Return [X, Y] of the center of cell containing provided text 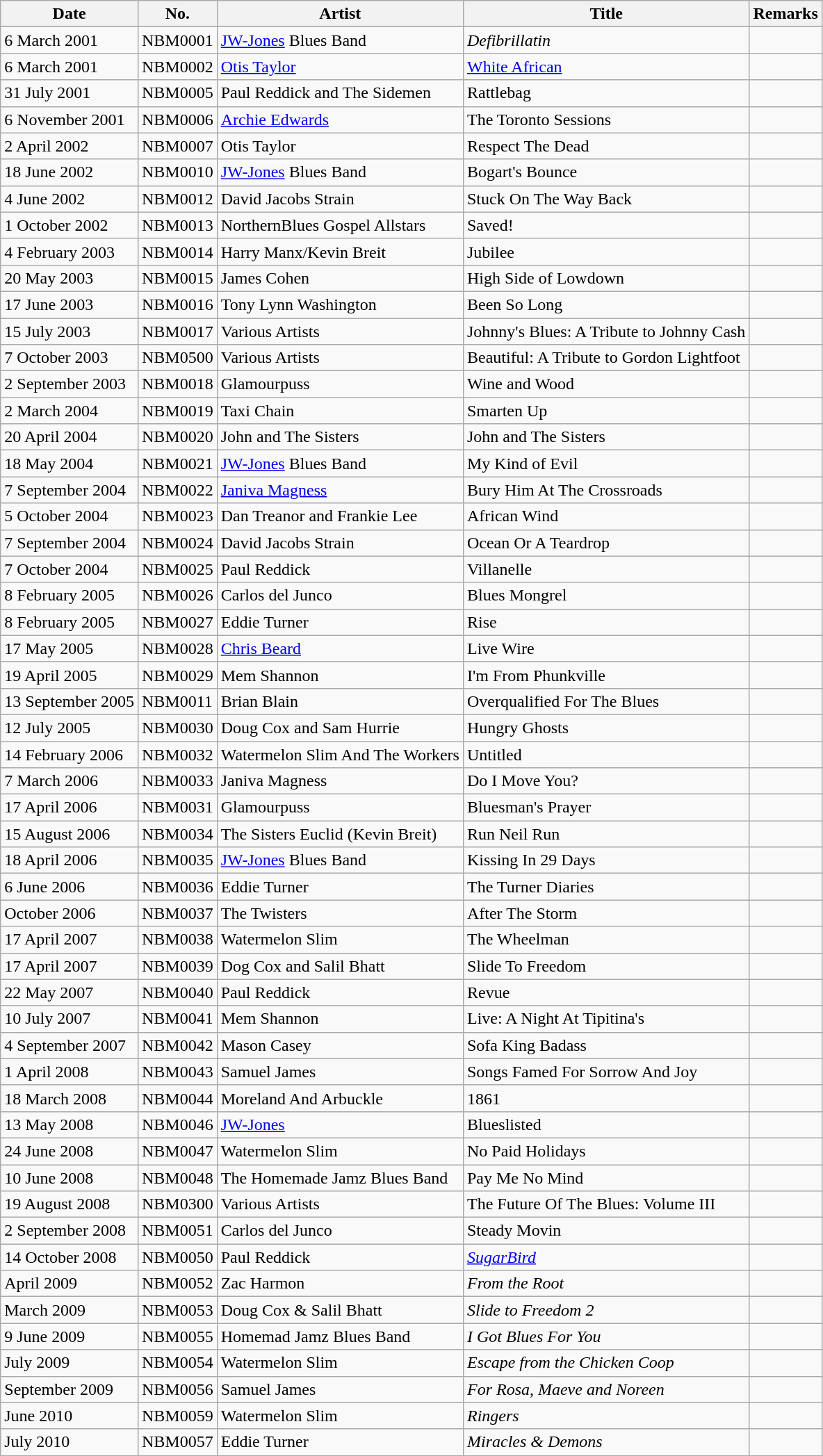
Overqualified For The Blues [606, 701]
13 September 2005 [70, 701]
Revue [606, 992]
4 February 2003 [70, 252]
NBM0002 [177, 67]
17 May 2005 [70, 648]
22 May 2007 [70, 992]
18 April 2006 [70, 860]
15 August 2006 [70, 834]
10 June 2008 [70, 1178]
Escape from the Chicken Coop [606, 1363]
From the Root [606, 1284]
31 July 2001 [70, 93]
NBM0015 [177, 278]
NBM0006 [177, 120]
The Toronto Sessions [606, 120]
After The Storm [606, 913]
NBM0014 [177, 252]
July 2009 [70, 1363]
Bluesman's Prayer [606, 808]
Zac Harmon [340, 1284]
Wine and Wood [606, 384]
Ocean Or A Teardrop [606, 543]
Rise [606, 622]
NBM0047 [177, 1151]
5 October 2004 [70, 516]
NBM0036 [177, 887]
NBM0011 [177, 701]
Stuck On The Way Back [606, 199]
NBM0034 [177, 834]
2 April 2002 [70, 146]
Defibrillatin [606, 40]
Live: A Night At Tipitina's [606, 1019]
NBM0021 [177, 464]
October 2006 [70, 913]
6 November 2001 [70, 120]
NBM0052 [177, 1284]
NBM0057 [177, 1442]
White African [606, 67]
12 July 2005 [70, 728]
NBM0019 [177, 411]
NBM0053 [177, 1310]
9 June 2009 [70, 1336]
July 2010 [70, 1442]
1 October 2002 [70, 225]
I Got Blues For You [606, 1336]
NBM0022 [177, 490]
African Wind [606, 516]
14 February 2006 [70, 754]
Smarten Up [606, 411]
NBM0030 [177, 728]
NBM0005 [177, 93]
Harry Manx/Kevin Breit [340, 252]
NBM0055 [177, 1336]
2 September 2008 [70, 1231]
Dog Cox and Salil Bhatt [340, 966]
19 April 2005 [70, 675]
Chris Beard [340, 648]
Bury Him At The Crossroads [606, 490]
High Side of Lowdown [606, 278]
Live Wire [606, 648]
Kissing In 29 Days [606, 860]
Date [70, 14]
Respect The Dead [606, 146]
NBM0044 [177, 1098]
James Cohen [340, 278]
Ringers [606, 1416]
Watermelon Slim And The Workers [340, 754]
NBM0051 [177, 1231]
June 2010 [70, 1416]
NBM0500 [177, 358]
Brian Blain [340, 701]
Dan Treanor and Frankie Lee [340, 516]
NBM0024 [177, 543]
My Kind of Evil [606, 464]
14 October 2008 [70, 1257]
NBM0035 [177, 860]
10 July 2007 [70, 1019]
Been So Long [606, 304]
The Wheelman [606, 940]
Jubilee [606, 252]
2 March 2004 [70, 411]
April 2009 [70, 1284]
NBM0032 [177, 754]
NBM0046 [177, 1124]
Bogart's Bounce [606, 172]
7 October 2003 [70, 358]
15 July 2003 [70, 332]
Title [606, 14]
Archie Edwards [340, 120]
NBM0038 [177, 940]
Miracles & Demons [606, 1442]
20 May 2003 [70, 278]
Sofa King Badass [606, 1045]
Saved! [606, 225]
NBM0037 [177, 913]
Paul Reddick and The Sidemen [340, 93]
Slide to Freedom 2 [606, 1310]
Songs Famed For Sorrow And Joy [606, 1072]
6 June 2006 [70, 887]
Taxi Chain [340, 411]
18 June 2002 [70, 172]
NBM0020 [177, 437]
NBM0031 [177, 808]
The Future Of The Blues: Volume III [606, 1204]
JW-Jones [340, 1124]
NBM0033 [177, 781]
NBM0300 [177, 1204]
NBM0039 [177, 966]
NBM0029 [177, 675]
NBM0059 [177, 1416]
Doug Cox & Salil Bhatt [340, 1310]
Remarks [785, 14]
Artist [340, 14]
Villanelle [606, 569]
NBM0016 [177, 304]
NBM0042 [177, 1045]
The Homemade Jamz Blues Band [340, 1178]
Blueslisted [606, 1124]
7 March 2006 [70, 781]
17 April 2006 [70, 808]
March 2009 [70, 1310]
I'm From Phunkville [606, 675]
17 June 2003 [70, 304]
NBM0041 [177, 1019]
1861 [606, 1098]
NBM0018 [177, 384]
Homemad Jamz Blues Band [340, 1336]
13 May 2008 [70, 1124]
Rattlebag [606, 93]
18 May 2004 [70, 464]
For Rosa, Maeve and Noreen [606, 1389]
NBM0007 [177, 146]
24 June 2008 [70, 1151]
20 April 2004 [70, 437]
19 August 2008 [70, 1204]
NBM0027 [177, 622]
Doug Cox and Sam Hurrie [340, 728]
Untitled [606, 754]
NBM0056 [177, 1389]
No Paid Holidays [606, 1151]
NBM0025 [177, 569]
Hungry Ghosts [606, 728]
Slide To Freedom [606, 966]
NBM0040 [177, 992]
Do I Move You? [606, 781]
Johnny's Blues: A Tribute to Johnny Cash [606, 332]
NorthernBlues Gospel Allstars [340, 225]
Mason Casey [340, 1045]
SugarBird [606, 1257]
No. [177, 14]
1 April 2008 [70, 1072]
NBM0012 [177, 199]
Pay Me No Mind [606, 1178]
NBM0043 [177, 1072]
7 October 2004 [70, 569]
NBM0026 [177, 596]
Tony Lynn Washington [340, 304]
NBM0001 [177, 40]
NBM0023 [177, 516]
2 September 2003 [70, 384]
Blues Mongrel [606, 596]
Run Neil Run [606, 834]
The Turner Diaries [606, 887]
Beautiful: A Tribute to Gordon Lightfoot [606, 358]
NBM0010 [177, 172]
18 March 2008 [70, 1098]
NBM0013 [177, 225]
NBM0048 [177, 1178]
Moreland And Arbuckle [340, 1098]
NBM0028 [177, 648]
Steady Movin [606, 1231]
4 June 2002 [70, 199]
4 September 2007 [70, 1045]
September 2009 [70, 1389]
The Sisters Euclid (Kevin Breit) [340, 834]
NBM0017 [177, 332]
The Twisters [340, 913]
NBM0054 [177, 1363]
NBM0050 [177, 1257]
